Locate the cell with the specified text and output its [x, y] center coordinate. 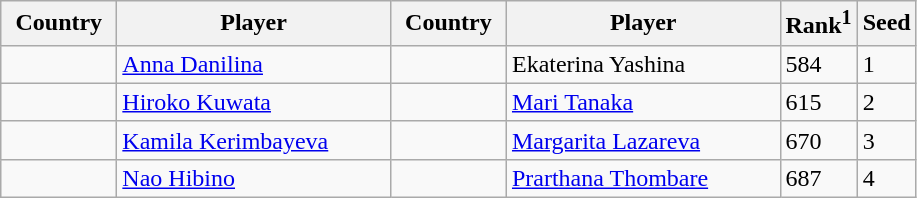
Margarita Lazareva [643, 140]
670 [818, 140]
2 [886, 102]
Kamila Kerimbayeva [254, 140]
615 [818, 102]
Rank1 [818, 24]
1 [886, 64]
3 [886, 140]
Ekaterina Yashina [643, 64]
Seed [886, 24]
Prarthana Thombare [643, 178]
Mari Tanaka [643, 102]
584 [818, 64]
Nao Hibino [254, 178]
4 [886, 178]
Anna Danilina [254, 64]
Hiroko Kuwata [254, 102]
687 [818, 178]
